Pinpoint the cell where the given text exists, returning its [X, Y] midpoint coordinate. 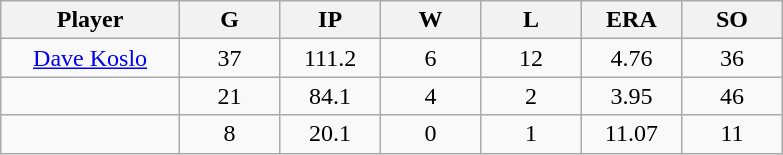
8 [229, 134]
111.2 [330, 58]
W [430, 20]
Dave Koslo [90, 58]
21 [229, 96]
4 [430, 96]
0 [430, 134]
46 [732, 96]
SO [732, 20]
37 [229, 58]
4.76 [631, 58]
2 [531, 96]
6 [430, 58]
L [531, 20]
84.1 [330, 96]
11.07 [631, 134]
ERA [631, 20]
Player [90, 20]
IP [330, 20]
11 [732, 134]
G [229, 20]
20.1 [330, 134]
36 [732, 58]
1 [531, 134]
3.95 [631, 96]
12 [531, 58]
